Pinpoint the cell where the given text exists, returning its (x, y) midpoint coordinate. 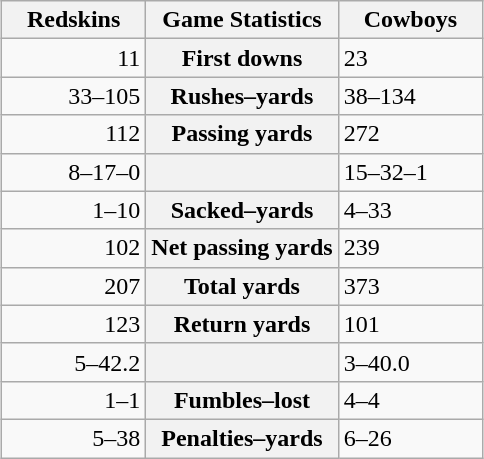
112 (73, 134)
207 (73, 286)
Rushes–yards (242, 96)
272 (410, 134)
Total yards (242, 286)
3–40.0 (410, 362)
8–17–0 (73, 172)
123 (73, 324)
Redskins (73, 20)
38–134 (410, 96)
Net passing yards (242, 248)
11 (73, 58)
102 (73, 248)
Game Statistics (242, 20)
Return yards (242, 324)
Cowboys (410, 20)
239 (410, 248)
33–105 (73, 96)
101 (410, 324)
Fumbles–lost (242, 400)
5–38 (73, 438)
First downs (242, 58)
23 (410, 58)
6–26 (410, 438)
1–10 (73, 210)
Passing yards (242, 134)
Penalties–yards (242, 438)
15–32–1 (410, 172)
4–33 (410, 210)
4–4 (410, 400)
373 (410, 286)
5–42.2 (73, 362)
1–1 (73, 400)
Sacked–yards (242, 210)
